Pinpoint the cell where the given text exists, returning its [X, Y] midpoint coordinate. 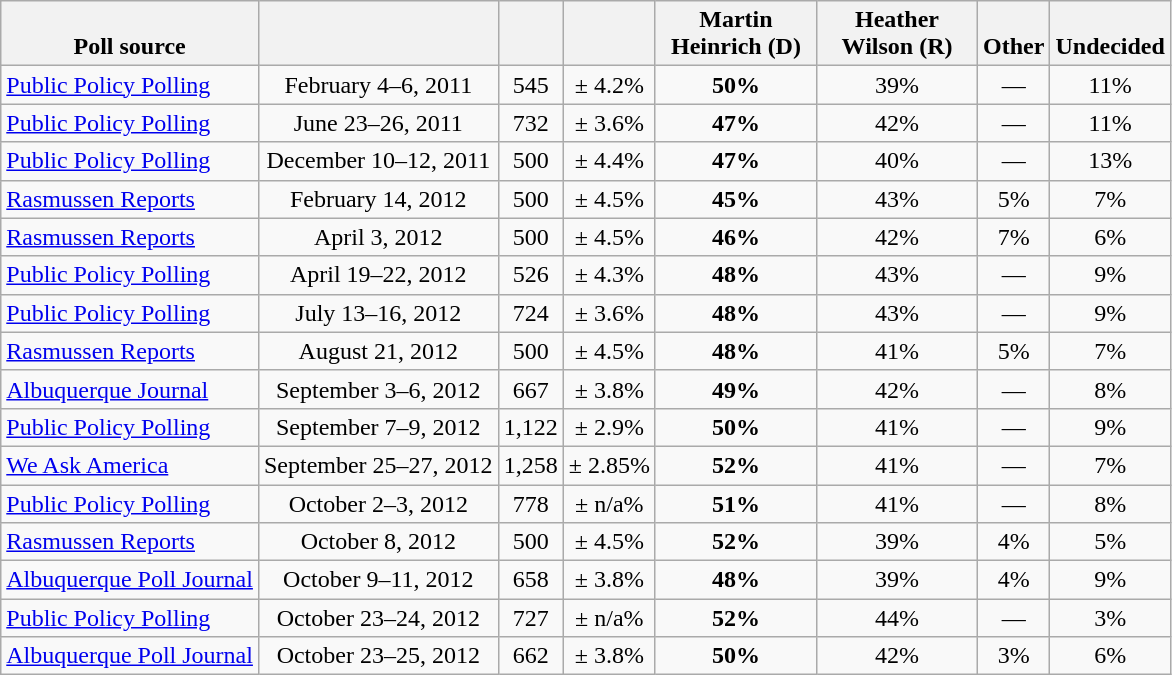
658 [530, 580]
± 2.85% [609, 465]
October 2–3, 2012 [378, 503]
MartinHeinrich (D) [736, 34]
Poll source [130, 34]
August 21, 2012 [378, 351]
September 25–27, 2012 [378, 465]
We Ask America [130, 465]
February 14, 2012 [378, 199]
Albuquerque Journal [130, 389]
± 4.4% [609, 161]
727 [530, 618]
1,258 [530, 465]
40% [896, 161]
July 13–16, 2012 [378, 313]
49% [736, 389]
545 [530, 85]
45% [736, 199]
51% [736, 503]
June 23–26, 2011 [378, 123]
± 4.2% [609, 85]
October 9–11, 2012 [378, 580]
± 4.3% [609, 275]
October 23–25, 2012 [378, 656]
662 [530, 656]
December 10–12, 2011 [378, 161]
1,122 [530, 427]
Undecided [1110, 34]
13% [1110, 161]
46% [736, 237]
732 [530, 123]
October 23–24, 2012 [378, 618]
Other [1014, 34]
September 7–9, 2012 [378, 427]
October 8, 2012 [378, 542]
667 [530, 389]
724 [530, 313]
April 3, 2012 [378, 237]
526 [530, 275]
February 4–6, 2011 [378, 85]
September 3–6, 2012 [378, 389]
778 [530, 503]
44% [896, 618]
HeatherWilson (R) [896, 34]
± 2.9% [609, 427]
April 19–22, 2012 [378, 275]
